Capture the cell that displays the provided text and extract its [x, y] central coordinate. 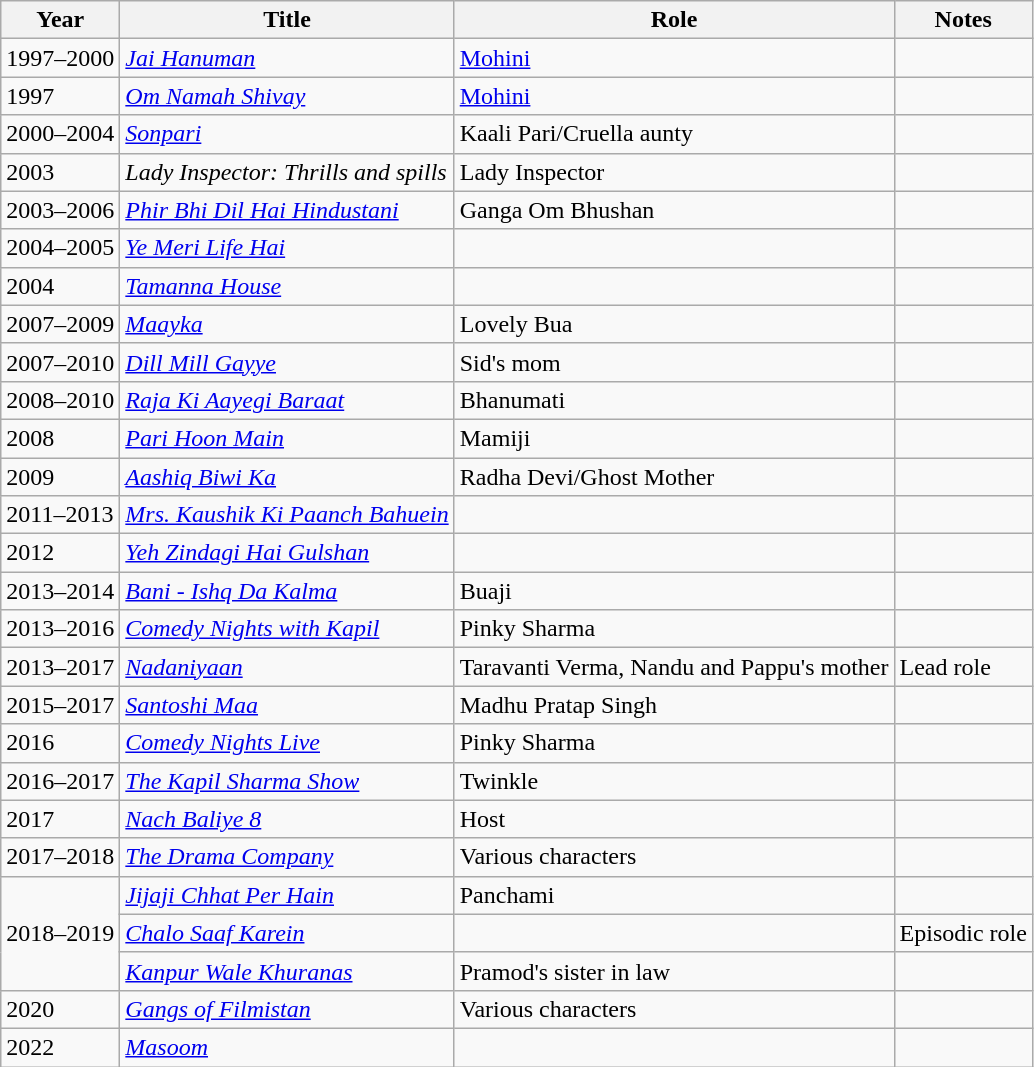
Buaji [674, 591]
Mamiji [674, 438]
2008 [60, 438]
Ye Meri Life Hai [287, 248]
2008–2010 [60, 400]
Lovely Bua [674, 324]
1997 [60, 96]
Yeh Zindagi Hai Gulshan [287, 553]
2016–2017 [60, 781]
Jai Hanuman [287, 58]
2013–2017 [60, 667]
2016 [60, 743]
Kaali Pari/Cruella aunty [674, 134]
Gangs of Filmistan [287, 1009]
Om Namah Shivay [287, 96]
Maayka [287, 324]
Year [60, 20]
Jijaji Chhat Per Hain [287, 895]
Madhu Pratap Singh [674, 705]
Phir Bhi Dil Hai Hindustani [287, 210]
Role [674, 20]
2013–2016 [60, 629]
2007–2009 [60, 324]
Nach Baliye 8 [287, 819]
Host [674, 819]
Kanpur Wale Khuranas [287, 971]
Panchami [674, 895]
Sid's mom [674, 362]
Bani - Ishq Da Kalma [287, 591]
2009 [60, 477]
2017–2018 [60, 857]
Taravanti Verma, Nandu and Pappu's mother [674, 667]
Title [287, 20]
Nadaniyaan [287, 667]
2020 [60, 1009]
2017 [60, 819]
1997–2000 [60, 58]
Masoom [287, 1047]
Dill Mill Gayye [287, 362]
Comedy Nights with Kapil [287, 629]
Mrs. Kaushik Ki Paanch Bahuein [287, 515]
The Kapil Sharma Show [287, 781]
Raja Ki Aayegi Baraat [287, 400]
2004–2005 [60, 248]
Radha Devi/Ghost Mother [674, 477]
Notes [963, 20]
2011–2013 [60, 515]
2007–2010 [60, 362]
Lady Inspector: Thrills and spills [287, 172]
Santoshi Maa [287, 705]
Tamanna House [287, 286]
Bhanumati [674, 400]
Aashiq Biwi Ka [287, 477]
2000–2004 [60, 134]
Pari Hoon Main [287, 438]
2015–2017 [60, 705]
Episodic role [963, 933]
2018–2019 [60, 933]
2003–2006 [60, 210]
2012 [60, 553]
Ganga Om Bhushan [674, 210]
Lead role [963, 667]
2003 [60, 172]
2004 [60, 286]
Sonpari [287, 134]
2022 [60, 1047]
Twinkle [674, 781]
Lady Inspector [674, 172]
Comedy Nights Live [287, 743]
2013–2014 [60, 591]
The Drama Company [287, 857]
Pramod's sister in law [674, 971]
Chalo Saaf Karein [287, 933]
